Search for the cell housing the specified text and yield its (X, Y) center coordinate. 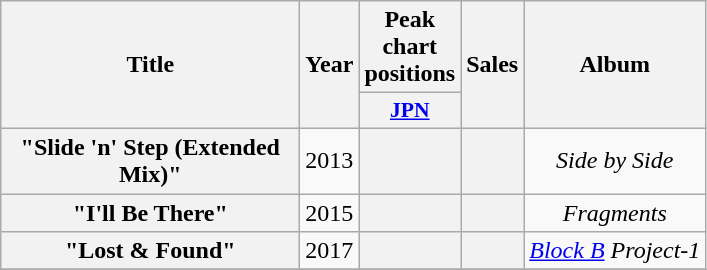
Album (615, 65)
2013 (330, 160)
Year (330, 65)
"Slide 'n' Step (Extended Mix)" (150, 160)
2015 (330, 213)
JPN (410, 111)
2017 (330, 251)
Side by Side (615, 160)
"Lost & Found" (150, 251)
"I'll Be There" (150, 213)
Sales (492, 65)
Title (150, 65)
Peak chart positions (410, 47)
Block B Project-1 (615, 251)
Fragments (615, 213)
